Extract the (X, Y) coordinate from the center of the cell holding the provided text.  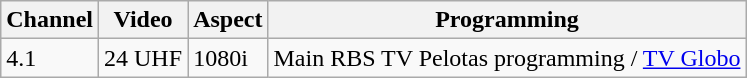
Main RBS TV Pelotas programming / TV Globo (507, 58)
24 UHF (144, 58)
Video (144, 20)
Programming (507, 20)
1080i (228, 58)
4.1 (50, 58)
Channel (50, 20)
Aspect (228, 20)
